Output the (X, Y) coordinate of the center of the cell containing the given text.  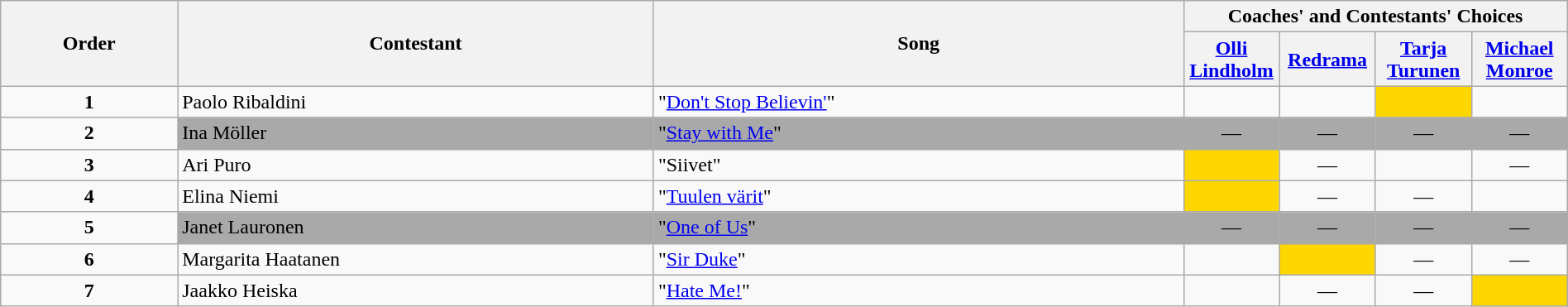
"Tuulen värit" (918, 196)
Michael Monroe (1519, 60)
6 (89, 259)
Olli Lindholm (1231, 60)
Coaches' and Contestants' Choices (1375, 17)
Contestant (416, 43)
Ari Puro (416, 165)
5 (89, 228)
Margarita Haatanen (416, 259)
4 (89, 196)
Tarja Turunen (1423, 60)
Order (89, 43)
"Sir Duke" (918, 259)
Elina Niemi (416, 196)
2 (89, 133)
Redrama (1327, 60)
Song (918, 43)
1 (89, 102)
Jaakko Heiska (416, 290)
"Don't Stop Believin'" (918, 102)
Janet Lauronen (416, 228)
7 (89, 290)
Paolo Ribaldini (416, 102)
"Siivet" (918, 165)
Ina Möller (416, 133)
"Hate Me!" (918, 290)
3 (89, 165)
"One of Us" (918, 228)
"Stay with Me" (918, 133)
